Find where the given text appears and provide that cell's center as (x, y) coordinate. 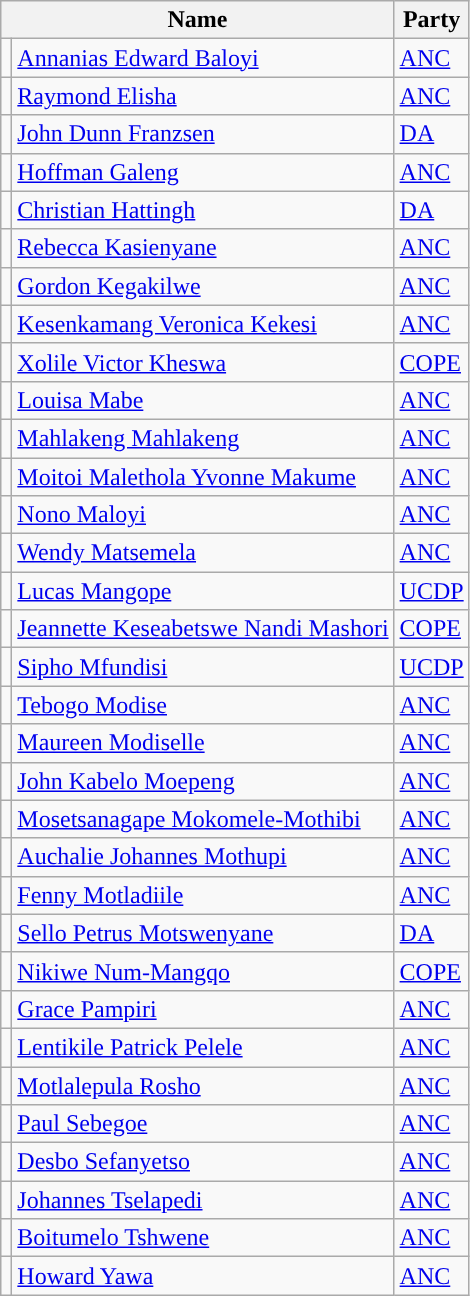
Lentikile Patrick Pelele (203, 1047)
Party (432, 20)
John Kabelo Moepeng (203, 781)
Grace Pampiri (203, 1009)
Kesenkamang Veronica Kekesi (203, 324)
Mosetsanagape Mokomele-Mothibi (203, 819)
Jeannette Keseabetswe Nandi Mashori (203, 629)
Tebogo Modise (203, 705)
Boitumelo Tshwene (203, 1238)
Raymond Elisha (203, 96)
John Dunn Franzsen (203, 134)
Christian Hattingh (203, 210)
Nikiwe Num-Mangqo (203, 971)
Mahlakeng Mahlakeng (203, 438)
Nono Maloyi (203, 515)
Lucas Mangope (203, 591)
Auchalie Johannes Mothupi (203, 857)
Desbo Sefanyetso (203, 1162)
Name (198, 20)
Louisa Mabe (203, 400)
Xolile Victor Kheswa (203, 362)
Paul Sebegoe (203, 1124)
Sello Petrus Motswenyane (203, 933)
Rebecca Kasienyane (203, 248)
Annanias Edward Baloyi (203, 58)
Wendy Matsemela (203, 553)
Maureen Modiselle (203, 743)
Sipho Mfundisi (203, 667)
Hoffman Galeng (203, 172)
Fenny Motladiile (203, 895)
Motlalepula Rosho (203, 1085)
Moitoi Malethola Yvonne Makume (203, 477)
Johannes Tselapedi (203, 1200)
Gordon Kegakilwe (203, 286)
Howard Yawa (203, 1276)
